Provide the [x, y] coordinate of the cell's center where the given text is located.  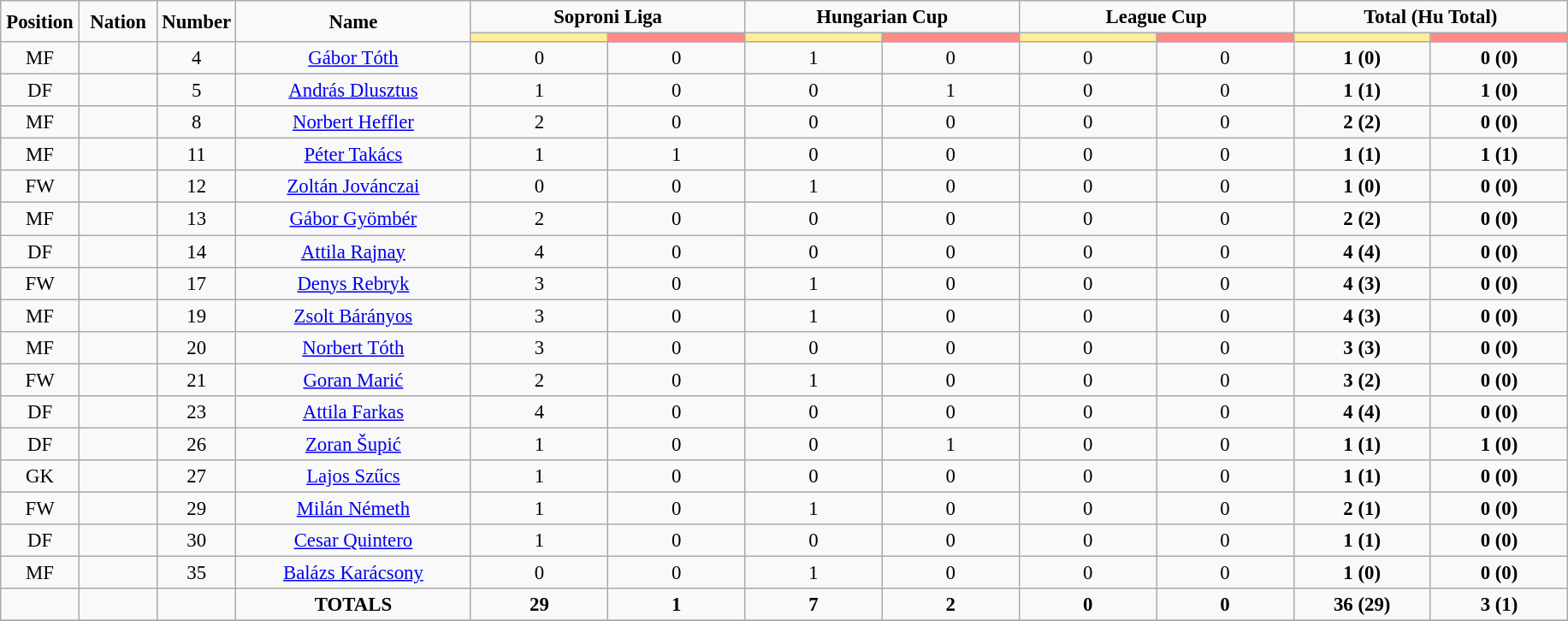
5 [197, 91]
Gábor Gyömbér [354, 219]
8 [197, 122]
19 [197, 316]
Zsolt Bárányos [354, 316]
21 [197, 380]
Zoran Šupić [354, 444]
Position [40, 21]
Norbert Heffler [354, 122]
Gábor Tóth [354, 58]
Zoltán Jovánczai [354, 187]
League Cup [1157, 17]
26 [197, 444]
TOTALS [354, 605]
35 [197, 573]
Denys Rebryk [354, 283]
3 (1) [1499, 605]
Number [197, 21]
Cesar Quintero [354, 541]
Total (Hu Total) [1430, 17]
Nation [118, 21]
Norbert Tóth [354, 347]
30 [197, 541]
Milán Németh [354, 508]
Goran Marić [354, 380]
13 [197, 219]
2 (1) [1362, 508]
11 [197, 155]
27 [197, 476]
3 (3) [1362, 347]
23 [197, 412]
14 [197, 251]
Attila Farkas [354, 412]
Soproni Liga [607, 17]
7 [814, 605]
Péter Takács [354, 155]
3 (2) [1362, 380]
Lajos Szűcs [354, 476]
GK [40, 476]
Name [354, 21]
András Dlusztus [354, 91]
12 [197, 187]
17 [197, 283]
36 (29) [1362, 605]
Balázs Karácsony [354, 573]
Hungarian Cup [883, 17]
20 [197, 347]
Attila Rajnay [354, 251]
